Search for the cell housing the specified text and yield its [X, Y] center coordinate. 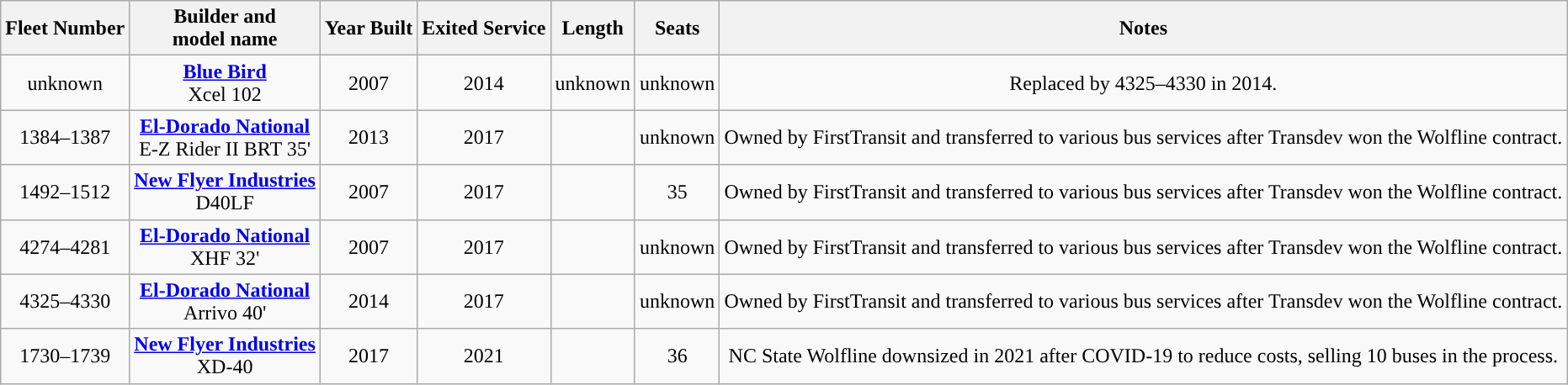
35 [677, 192]
1492–1512 [66, 192]
El-Dorado NationalArrivo 40' [226, 301]
Blue BirdXcel 102 [226, 82]
El-Dorado NationalXHF 32' [226, 247]
New Flyer IndustriesD40LF [226, 192]
Year Built [369, 29]
2013 [369, 138]
1384–1387 [66, 138]
NC State Wolfline downsized in 2021 after COVID-19 to reduce costs, selling 10 buses in the process. [1143, 356]
1730–1739 [66, 356]
Seats [677, 29]
4325–4330 [66, 301]
New Flyer IndustriesXD-40 [226, 356]
2021 [484, 356]
Fleet Number [66, 29]
El-Dorado NationalE-Z Rider II BRT 35' [226, 138]
Exited Service [484, 29]
Replaced by 4325–4330 in 2014. [1143, 82]
Length [593, 29]
4274–4281 [66, 247]
36 [677, 356]
Notes [1143, 29]
Builder andmodel name [226, 29]
